Capture the cell that displays the provided text and extract its [x, y] central coordinate. 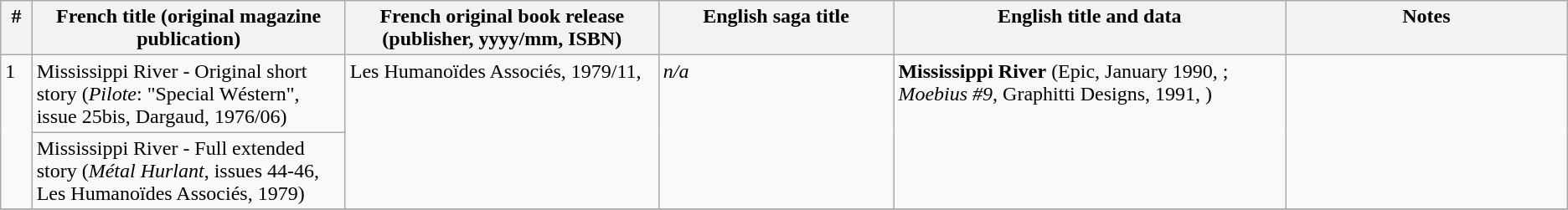
# [17, 28]
Mississippi River - Original short story (Pilote: "Special Wéstern", issue 25bis, Dargaud, 1976/06) [188, 94]
English title and data [1090, 28]
Mississippi River (Epic, January 1990, ; Moebius #9, Graphitti Designs, 1991, ) [1090, 132]
French original book release (publisher, yyyy/mm, ISBN) [502, 28]
English saga title [776, 28]
n/a [776, 132]
1 [17, 132]
Les Humanoïdes Associés, 1979/11, [502, 132]
Notes [1427, 28]
French title (original magazine publication) [188, 28]
Mississippi River - Full extended story (Métal Hurlant, issues 44-46, Les Humanoïdes Associés, 1979) [188, 171]
